Return the (X, Y) coordinate for the center point of the cell that contains the specified text.  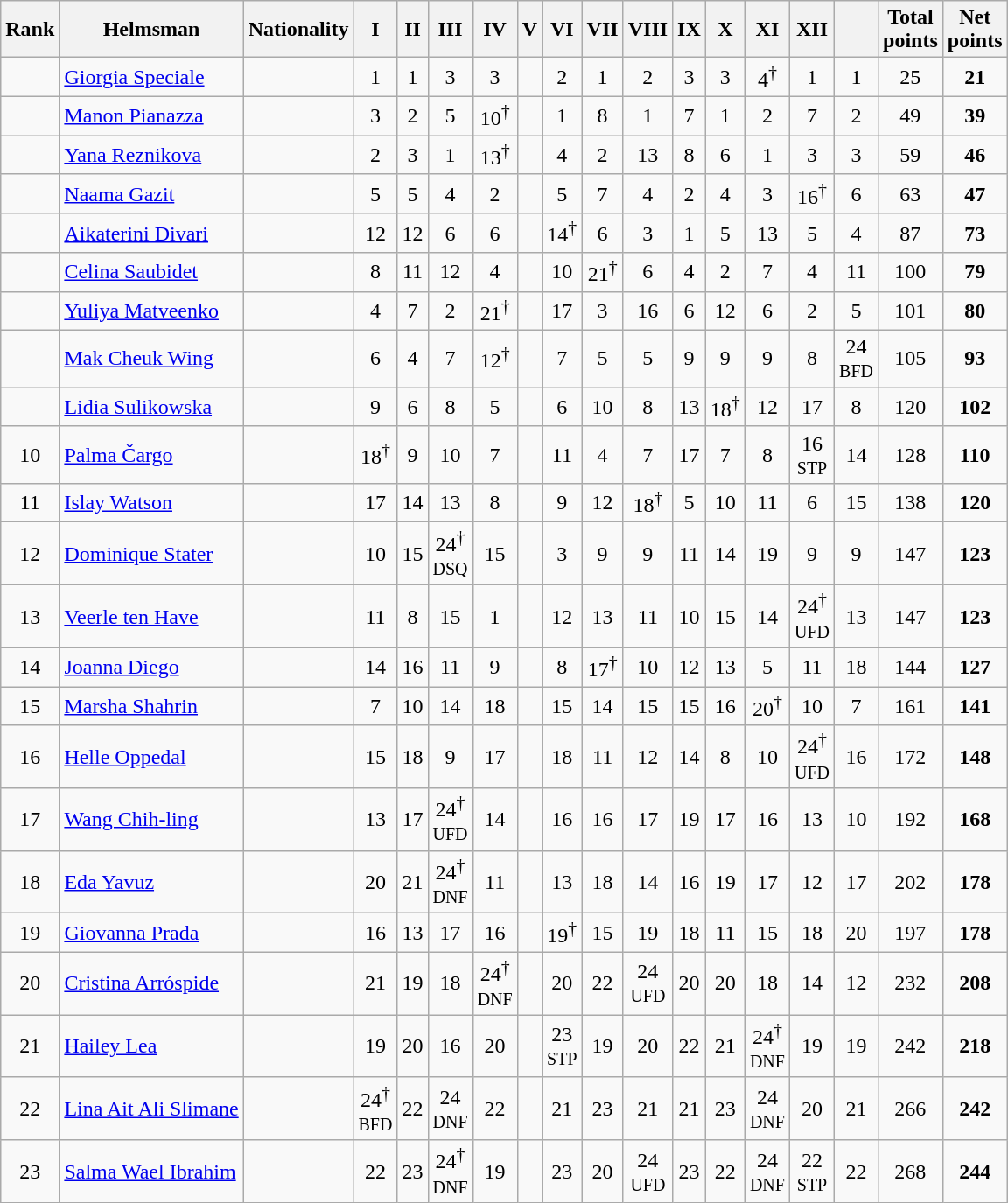
268 (911, 1172)
101 (911, 311)
128 (911, 455)
172 (911, 757)
Hailey Lea (151, 1046)
VIII (647, 30)
Aikaterini Divari (151, 233)
148 (975, 757)
X (724, 30)
93 (975, 359)
25 (911, 77)
Totalpoints (911, 30)
XI (766, 30)
79 (975, 273)
24†BFD (375, 1109)
168 (975, 820)
73 (975, 233)
208 (975, 983)
266 (911, 1109)
Veerle ten Have (151, 616)
Giovanna Prada (151, 933)
19† (563, 933)
III (450, 30)
Eda Yavuz (151, 882)
24BFD (857, 359)
Islay Watson (151, 502)
17† (602, 667)
138 (911, 502)
Nationality (298, 30)
Naama Gazit (151, 194)
100 (911, 273)
Helmsman (151, 30)
Lidia Sulikowska (151, 408)
Rank (30, 30)
161 (911, 707)
23STP (563, 1046)
87 (911, 233)
Joanna Diego (151, 667)
39 (975, 115)
110 (975, 455)
4† (766, 77)
80 (975, 311)
Lina Ait Ali Slimane (151, 1109)
Yana Reznikova (151, 156)
Salma Wael Ibrahim (151, 1172)
Netpoints (975, 30)
Mak Cheuk Wing (151, 359)
Palma Čargo (151, 455)
Celina Saubidet (151, 273)
14† (563, 233)
244 (975, 1172)
202 (911, 882)
47 (975, 194)
Wang Chih-ling (151, 820)
10† (495, 115)
16† (812, 194)
141 (975, 707)
Cristina Arróspide (151, 983)
IV (495, 30)
24†DSQ (450, 554)
63 (911, 194)
Giorgia Speciale (151, 77)
49 (911, 115)
VI (563, 30)
218 (975, 1046)
VII (602, 30)
V (529, 30)
XII (812, 30)
16STP (812, 455)
46 (975, 156)
Manon Pianazza (151, 115)
Dominique Stater (151, 554)
105 (911, 359)
IX (689, 30)
232 (911, 983)
59 (911, 156)
Yuliya Matveenko (151, 311)
197 (911, 933)
20† (766, 707)
Marsha Shahrin (151, 707)
12† (495, 359)
127 (975, 667)
102 (975, 408)
144 (911, 667)
II (413, 30)
192 (911, 820)
13† (495, 156)
22STP (812, 1172)
Helle Oppedal (151, 757)
I (375, 30)
